Output the [x, y] coordinate of the center of the cell containing the given text.  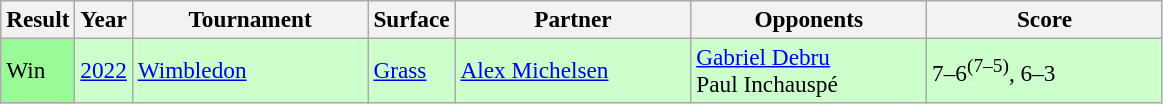
7–6(7–5), 6–3 [1045, 70]
Gabriel Debru Paul Inchauspé [809, 70]
Surface [412, 19]
2022 [104, 70]
Alex Michelsen [573, 70]
Wimbledon [250, 70]
Tournament [250, 19]
Score [1045, 19]
Year [104, 19]
Result [38, 19]
Grass [412, 70]
Opponents [809, 19]
Partner [573, 19]
Win [38, 70]
